From the cell containing the given text, extract its center point as [x, y] coordinate. 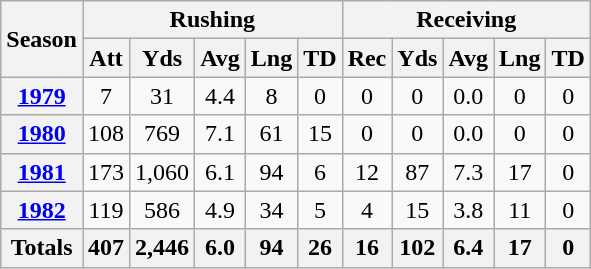
1979 [42, 96]
6.1 [220, 172]
6 [320, 172]
769 [162, 134]
12 [367, 172]
6.4 [468, 248]
1981 [42, 172]
4 [367, 210]
Totals [42, 248]
Receiving [466, 20]
1,060 [162, 172]
7 [106, 96]
4.9 [220, 210]
26 [320, 248]
407 [106, 248]
102 [418, 248]
586 [162, 210]
3.8 [468, 210]
31 [162, 96]
Att [106, 58]
173 [106, 172]
2,446 [162, 248]
6.0 [220, 248]
16 [367, 248]
1980 [42, 134]
87 [418, 172]
34 [271, 210]
8 [271, 96]
Season [42, 39]
Rushing [212, 20]
5 [320, 210]
4.4 [220, 96]
108 [106, 134]
11 [520, 210]
1982 [42, 210]
7.1 [220, 134]
61 [271, 134]
7.3 [468, 172]
Rec [367, 58]
119 [106, 210]
